Extract the (x, y) coordinate from the center of the cell holding the provided text.  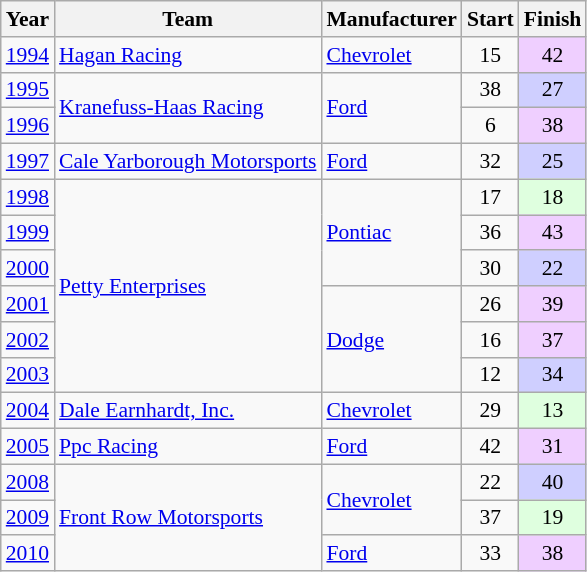
26 (490, 304)
2005 (28, 447)
17 (490, 197)
Year (28, 19)
34 (553, 375)
1998 (28, 197)
2004 (28, 411)
27 (553, 90)
36 (490, 233)
31 (553, 447)
Dale Earnhardt, Inc. (188, 411)
13 (553, 411)
43 (553, 233)
40 (553, 482)
Front Row Motorsports (188, 518)
Ppc Racing (188, 447)
25 (553, 162)
Team (188, 19)
Finish (553, 19)
15 (490, 55)
Hagan Racing (188, 55)
2000 (28, 269)
Cale Yarborough Motorsports (188, 162)
19 (553, 518)
2001 (28, 304)
2010 (28, 554)
1997 (28, 162)
Petty Enterprises (188, 286)
1994 (28, 55)
12 (490, 375)
30 (490, 269)
2003 (28, 375)
1996 (28, 126)
2009 (28, 518)
18 (553, 197)
39 (553, 304)
1995 (28, 90)
Start (490, 19)
32 (490, 162)
Pontiac (391, 232)
6 (490, 126)
Dodge (391, 340)
33 (490, 554)
Manufacturer (391, 19)
2008 (28, 482)
2002 (28, 340)
29 (490, 411)
Kranefuss-Haas Racing (188, 108)
1999 (28, 233)
16 (490, 340)
